Scan for the cell matching the given text and deliver its [x, y] coordinate at center. 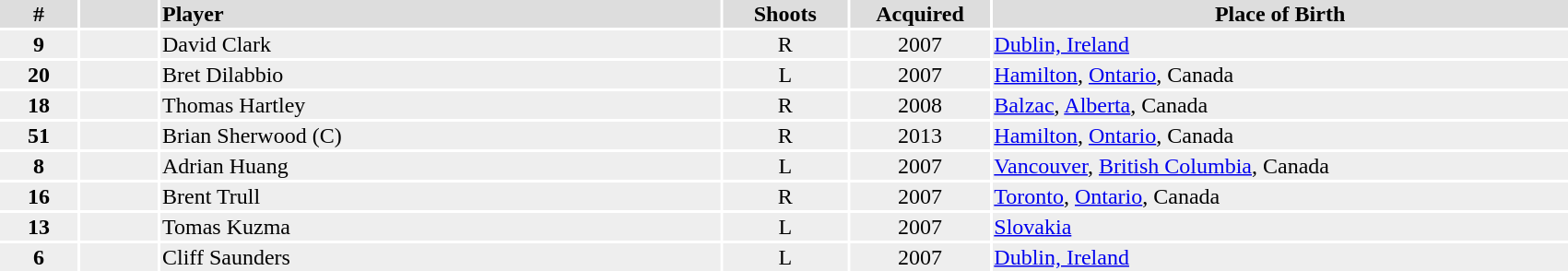
9 [39, 44]
2013 [920, 135]
Vancouver, British Columbia, Canada [1280, 166]
51 [39, 135]
20 [39, 75]
Shoots [785, 14]
13 [39, 227]
Thomas Hartley [441, 105]
Player [441, 14]
Acquired [920, 14]
Balzac, Alberta, Canada [1280, 105]
16 [39, 196]
Brian Sherwood (C) [441, 135]
David Clark [441, 44]
Cliff Saunders [441, 257]
8 [39, 166]
18 [39, 105]
Place of Birth [1280, 14]
Adrian Huang [441, 166]
2008 [920, 105]
6 [39, 257]
Brent Trull [441, 196]
# [39, 14]
Slovakia [1280, 227]
Toronto, Ontario, Canada [1280, 196]
Bret Dilabbio [441, 75]
Tomas Kuzma [441, 227]
